Provide the (X, Y) coordinate of the cell's center where the given text is located.  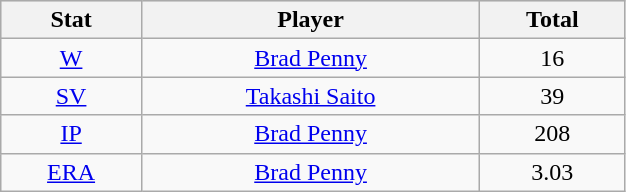
208 (552, 134)
SV (72, 96)
3.03 (552, 172)
39 (552, 96)
Player (310, 20)
IP (72, 134)
16 (552, 58)
ERA (72, 172)
Total (552, 20)
W (72, 58)
Takashi Saito (310, 96)
Stat (72, 20)
